Return (x, y) of the center of cell containing provided text 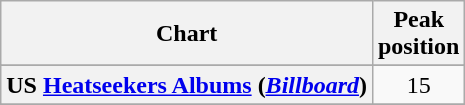
Chart (187, 34)
Peakposition (418, 34)
15 (418, 85)
US Heatseekers Albums (Billboard) (187, 85)
